Return [x, y] of the center of cell containing provided text 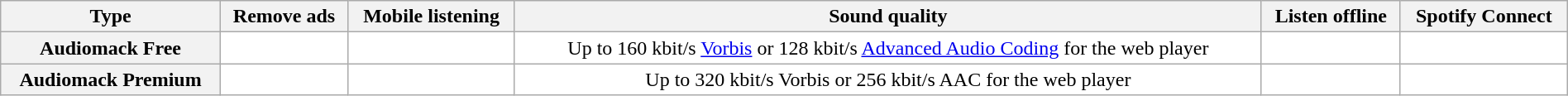
Up to 320 kbit/s Vorbis or 256 kbit/s AAC for the web player [888, 79]
Spotify Connect [1484, 17]
Type [111, 17]
Remove ads [284, 17]
Listen offline [1331, 17]
Sound quality [888, 17]
Audiomack Premium [111, 79]
Mobile listening [432, 17]
Up to 160 kbit/s Vorbis or 128 kbit/s Advanced Audio Coding for the web player [888, 48]
Audiomack Free [111, 48]
